Pinpoint the cell where the given text exists, returning its [X, Y] midpoint coordinate. 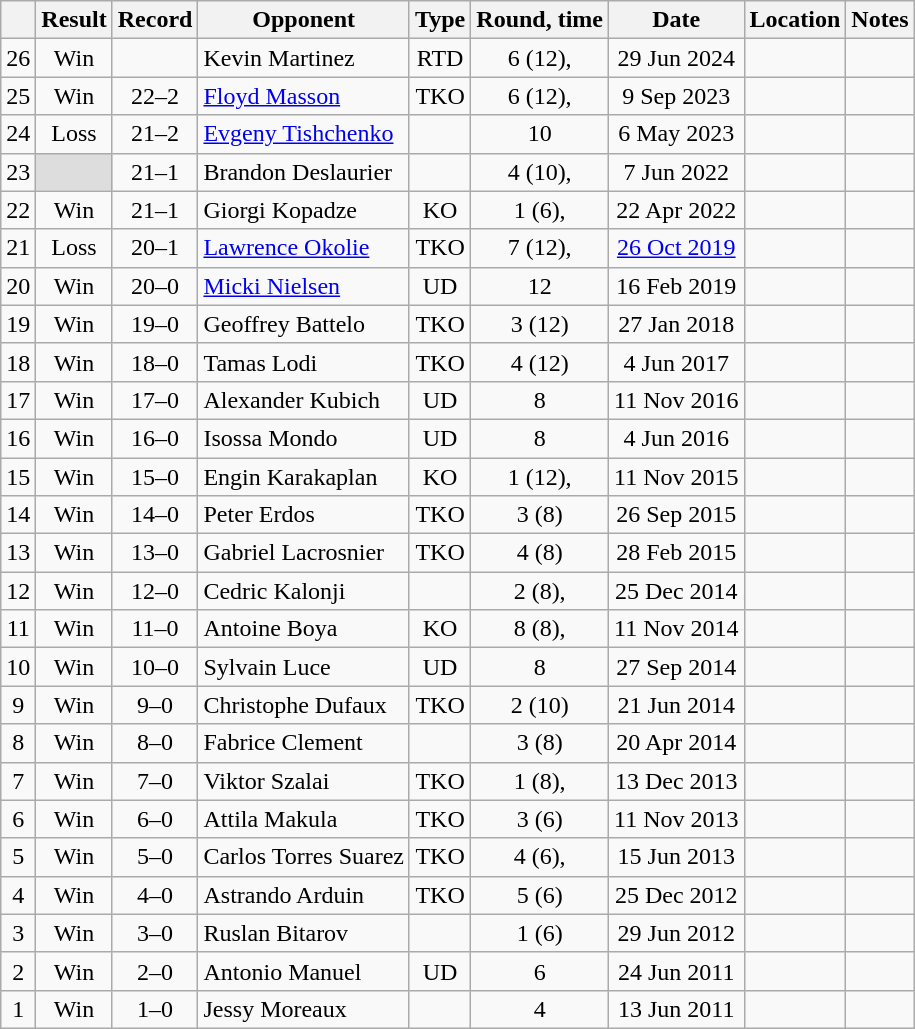
Kevin Martinez [304, 58]
3 (12) [540, 324]
Viktor Szalai [304, 781]
15 Jun 2013 [677, 857]
24 Jun 2011 [677, 971]
22 [18, 210]
Sylvain Luce [304, 667]
7–0 [155, 781]
Carlos Torres Suarez [304, 857]
Micki Nielsen [304, 286]
6–0 [155, 819]
13 Dec 2013 [677, 781]
11 Nov 2016 [677, 400]
Lawrence Okolie [304, 248]
Antonio Manuel [304, 971]
15–0 [155, 477]
Cedric Kalonji [304, 591]
7 (12), [540, 248]
19 [18, 324]
18 [18, 362]
5 (6) [540, 895]
26 Oct 2019 [677, 248]
Brandon Deslaurier [304, 172]
13–0 [155, 553]
16 [18, 438]
Christophe Dufaux [304, 705]
Opponent [304, 20]
Jessy Moreaux [304, 1009]
5–0 [155, 857]
21–2 [155, 134]
28 Feb 2015 [677, 553]
9–0 [155, 705]
Gabriel Lacrosnier [304, 553]
Fabrice Clement [304, 743]
Tamas Lodi [304, 362]
4 Jun 2016 [677, 438]
25 Dec 2012 [677, 895]
21 [18, 248]
4 (6), [540, 857]
7 [18, 781]
11 Nov 2014 [677, 629]
Giorgi Kopadze [304, 210]
4–0 [155, 895]
6 May 2023 [677, 134]
5 [18, 857]
8 (8), [540, 629]
11 Nov 2015 [677, 477]
2 [18, 971]
Date [677, 20]
4 (8) [540, 553]
7 Jun 2022 [677, 172]
3 [18, 933]
23 [18, 172]
27 Sep 2014 [677, 667]
Engin Karakaplan [304, 477]
14–0 [155, 515]
8–0 [155, 743]
Notes [880, 20]
3 (6) [540, 819]
Astrando Arduin [304, 895]
Location [795, 20]
14 [18, 515]
4 (12) [540, 362]
Isossa Mondo [304, 438]
13 [18, 553]
17–0 [155, 400]
16 Feb 2019 [677, 286]
11 [18, 629]
Type [440, 20]
11–0 [155, 629]
Peter Erdos [304, 515]
2–0 [155, 971]
1 (6), [540, 210]
3–0 [155, 933]
9 Sep 2023 [677, 96]
9 [18, 705]
2 (8), [540, 591]
20–1 [155, 248]
22–2 [155, 96]
1–0 [155, 1009]
2 (10) [540, 705]
11 Nov 2013 [677, 819]
RTD [440, 58]
20 Apr 2014 [677, 743]
4 Jun 2017 [677, 362]
13 Jun 2011 [677, 1009]
22 Apr 2022 [677, 210]
1 [18, 1009]
Alexander Kubich [304, 400]
20–0 [155, 286]
1 (6) [540, 933]
16–0 [155, 438]
17 [18, 400]
Evgeny Tishchenko [304, 134]
Geoffrey Battelo [304, 324]
1 (12), [540, 477]
24 [18, 134]
Antoine Boya [304, 629]
Record [155, 20]
29 Jun 2012 [677, 933]
25 Dec 2014 [677, 591]
15 [18, 477]
27 Jan 2018 [677, 324]
18–0 [155, 362]
20 [18, 286]
Attila Makula [304, 819]
10–0 [155, 667]
Round, time [540, 20]
Result [74, 20]
25 [18, 96]
19–0 [155, 324]
Ruslan Bitarov [304, 933]
21 Jun 2014 [677, 705]
4 (10), [540, 172]
1 (8), [540, 781]
29 Jun 2024 [677, 58]
Floyd Masson [304, 96]
12–0 [155, 591]
26 Sep 2015 [677, 515]
26 [18, 58]
